Provide the [X, Y] coordinate of the cell's center where the given text is located.  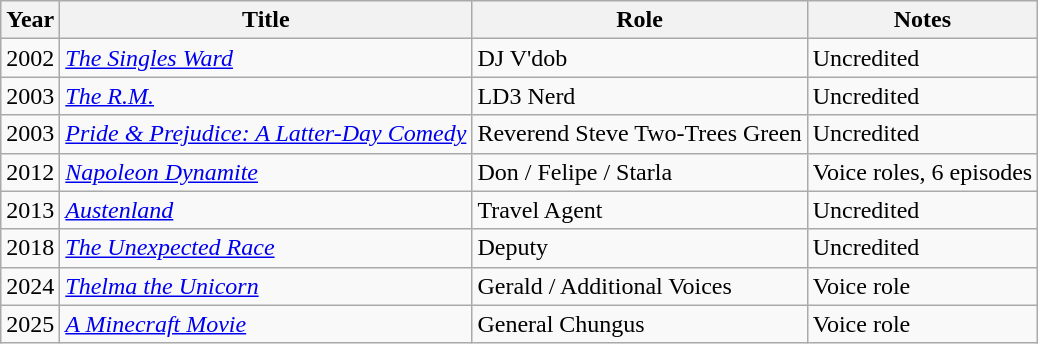
A Minecraft Movie [266, 324]
DJ V'dob [640, 58]
Gerald / Additional Voices [640, 286]
The Unexpected Race [266, 248]
Don / Felipe / Starla [640, 172]
Travel Agent [640, 210]
2025 [30, 324]
LD3 Nerd [640, 96]
Voice roles, 6 episodes [922, 172]
Reverend Steve Two-Trees Green [640, 134]
Title [266, 20]
Year [30, 20]
2018 [30, 248]
Pride & Prejudice: A Latter-Day Comedy [266, 134]
Austenland [266, 210]
Napoleon Dynamite [266, 172]
Deputy [640, 248]
2013 [30, 210]
The Singles Ward [266, 58]
General Chungus [640, 324]
2012 [30, 172]
The R.M. [266, 96]
Thelma the Unicorn [266, 286]
2002 [30, 58]
Notes [922, 20]
Role [640, 20]
2024 [30, 286]
